Determine the [x, y] coordinate at the center of the cell enclosing the given text.  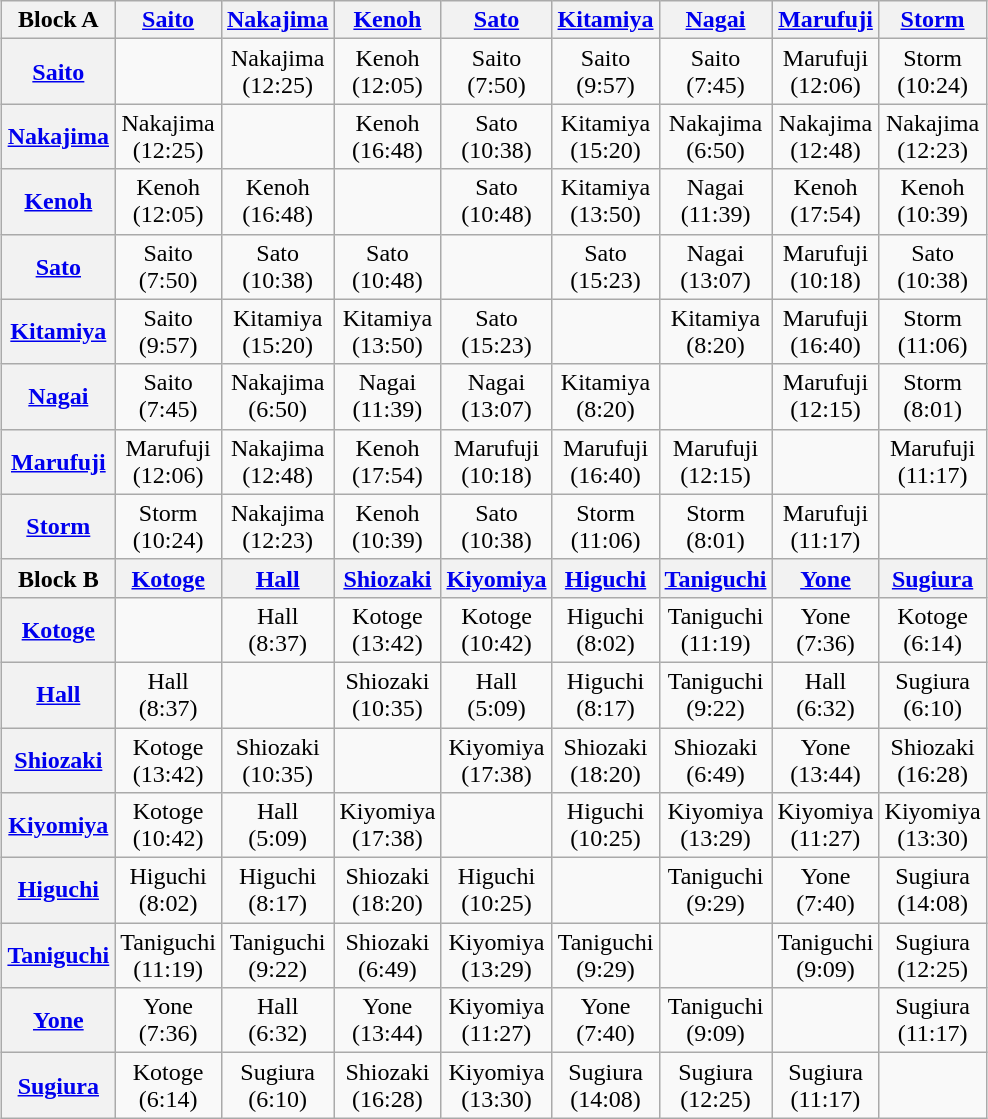
Block A [58, 20]
Block B [58, 578]
